Capture the cell that displays the provided text and extract its (X, Y) central coordinate. 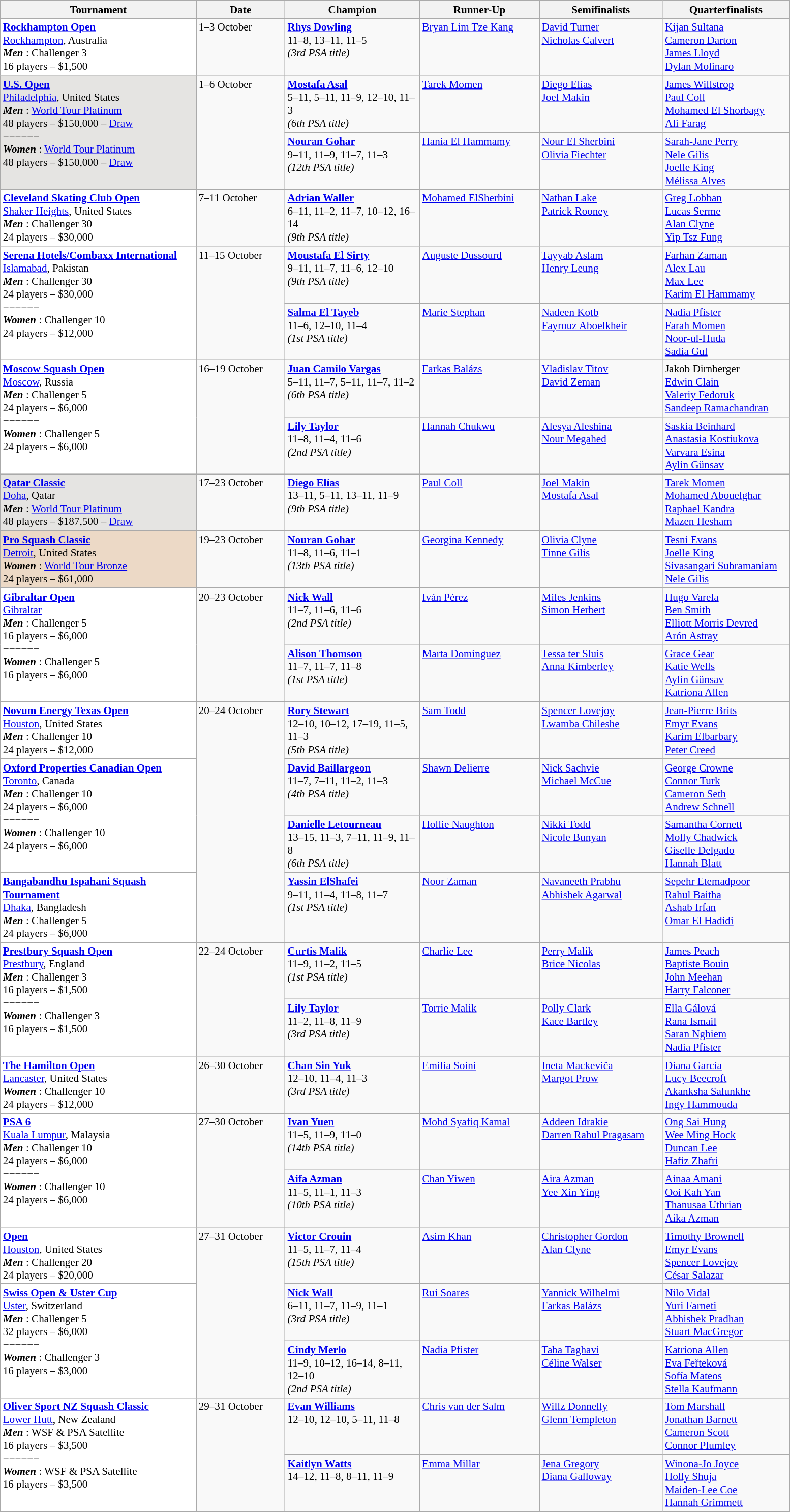
Danielle Letourneau13–15, 11–3, 7–11, 11–9, 11–8(6th PSA title) (353, 844)
Farhan Zaman Alex Lau Max Lee Karim El Hammamy (726, 275)
Joel Makin Mostafa Asal (600, 502)
Ineta Mackeviča Margot Prow (600, 1085)
22–24 October (241, 999)
Gibraltar Open Gibraltar Men : Challenger 516 players – $6,000 −−−−−− Women : Challenger 516 players – $6,000 (99, 645)
Winona-Jo Joyce Holly Shuja Maiden-Lee Coe Hannah Grimmett (726, 1483)
Olivia Clyne Tinne Gilis (600, 559)
Sarah-Jane Perry Nele Gilis Joelle King Mélissa Alves (726, 161)
Bryan Lim Tze Kang (480, 47)
19–23 October (241, 559)
Victor Crouin11–5, 11–7, 11–4(15th PSA title) (353, 1255)
Chan Sin Yuk12–10, 11–4, 11–3(3rd PSA title) (353, 1085)
Navaneeth Prabhu Abhishek Agarwal (600, 907)
Nikki Todd Nicole Bunyan (600, 844)
Tournament (99, 9)
Spencer Lovejoy Lwamba Chileshe (600, 730)
Nouran Gohar9–11, 11–9, 11–7, 11–3(12th PSA title) (353, 161)
PSA 6 Kuala Lumpur, Malaysia Men : Challenger 1024 players – $6,000−−−−−− Women : Challenger 1024 players – $6,000 (99, 1170)
Rhys Dowling11–8, 13–11, 11–5(3rd PSA title) (353, 47)
Moscow Squash Open Moscow, Russia Men : Challenger 524 players – $6,000 −−−−−− Women : Challenger 524 players – $6,000 (99, 417)
James Peach Baptiste Bouin John Meehan Harry Falconer (726, 971)
David Turner Nicholas Calvert (600, 47)
1–6 October (241, 132)
Katriona Allen Eva Feřteková Sofía Mateos Stella Kaufmann (726, 1369)
Nadia Pfister Farah Momen Noor-ul-Huda Sadia Gul (726, 332)
20–23 October (241, 645)
Aifa Azman11–5, 11–1, 11–3(10th PSA title) (353, 1199)
Farkas Balázs (480, 389)
Jena Gregory Diana Galloway (600, 1483)
Evan Williams12–10, 12–10, 5–11, 11–8 (353, 1426)
Swiss Open & Uster Cup Uster, Switzerland Men : Challenger 532 players – $6,000−−−−−− Women : Challenger 316 players – $3,000 (99, 1341)
Greg Lobban Lucas Serme Alan Clyne Yip Tsz Fung (726, 218)
Marie Stephan (480, 332)
Mostafa Asal5–11, 5–11, 11–9, 12–10, 11–3(6th PSA title) (353, 104)
Jakob Dirnberger Edwin Clain Valeriy Fedoruk Sandeep Ramachandran (726, 389)
Willz Donnelly Glenn Templeton (600, 1426)
Ella Gálová Rana Ismail Saran Nghiem Nadia Pfister (726, 1028)
Shawn Delierre (480, 787)
Oxford Properties Canadian Open Toronto, Canada Men : Challenger 1024 players – $6,000 −−−−−− Women : Challenger 1024 players – $6,000 (99, 815)
Hannah Chukwu (480, 446)
Tarek Momen (480, 104)
Ivan Yuen11–5, 11–9, 11–0(14th PSA title) (353, 1142)
Mohamed ElSherbini (480, 218)
Grace Gear Katie Wells Aylin Günsav Katriona Allen (726, 673)
Iván Pérez (480, 616)
7–11 October (241, 218)
Adrian Waller6–11, 11–2, 11–7, 10–12, 16–14(9th PSA title) (353, 218)
Semifinalists (600, 9)
Champion (353, 9)
Moustafa El Sirty9–11, 11–7, 11–6, 12–10(9th PSA title) (353, 275)
Jean-Pierre Brits Emyr Evans Karim Elbarbary Peter Creed (726, 730)
Cleveland Skating Club Open Shaker Heights, United States Men : Challenger 3024 players – $30,000 (99, 218)
27–31 October (241, 1312)
17–23 October (241, 502)
Ainaa Amani Ooi Kah Yan Thanusaa Uthrian Aika Azman (726, 1199)
Curtis Malik11–9, 11–2, 11–5(1st PSA title) (353, 971)
Nilo Vidal Yuri Farneti Abhishek Pradhan Stuart MacGregor (726, 1312)
Sepehr Etemadpoor Rahul Baitha Ashab Irfan Omar El Hadidi (726, 907)
Cindy Merlo11–9, 10–12, 16–14, 8–11, 12–10(2nd PSA title) (353, 1369)
Novum Energy Texas Open Houston, United States Men : Challenger 1024 players – $12,000 (99, 730)
Marta Domínguez (480, 673)
Prestbury Squash Open Prestbury, England Men : Challenger 316 players – $1,500−−−−−− Women : Challenger 316 players – $1,500 (99, 999)
27–30 October (241, 1170)
Rockhampton Open Rockhampton, Australia Men : Challenger 316 players – $1,500 (99, 47)
Yassin ElShafei9–11, 11–4, 11–8, 11–7(1st PSA title) (353, 907)
David Baillargeon11–7, 7–11, 11–2, 11–3(4th PSA title) (353, 787)
1–3 October (241, 47)
Addeen Idrakie Darren Rahul Pragasam (600, 1142)
Auguste Dussourd (480, 275)
Aira Azman Yee Xin Ying (600, 1199)
Qatar Classic Doha, Qatar Men : World Tour Platinum48 players – $187,500 – Draw (99, 502)
Tom Marshall Jonathan Barnett Cameron Scott Connor Plumley (726, 1426)
Nouran Gohar11–8, 11–6, 11–1(13th PSA title) (353, 559)
The Hamilton Open Lancaster, United States Women : Challenger 1024 players – $12,000 (99, 1085)
Diego Elías13–11, 5–11, 13–11, 11–9(9th PSA title) (353, 502)
Timothy Brownell Emyr Evans Spencer Lovejoy César Salazar (726, 1255)
11–15 October (241, 303)
Juan Camilo Vargas5–11, 11–7, 5–11, 11–7, 11–2(6th PSA title) (353, 389)
Serena Hotels/Combaxx International Islamabad, Pakistan Men : Challenger 3024 players – $30,000 −−−−−− Women : Challenger 1024 players – $12,000 (99, 303)
Hugo Varela Ben Smith Elliott Morris Devred Arón Astray (726, 616)
Emilia Soini (480, 1085)
Tayyab Aslam Henry Leung (600, 275)
Bangabandhu Ispahani Squash Tournament Dhaka, Bangladesh Men : Challenger 524 players – $6,000 (99, 907)
Nadia Pfister (480, 1369)
Tesni Evans Joelle King Sivasangari Subramaniam Nele Gilis (726, 559)
Ong Sai Hung Wee Ming Hock Duncan Lee Hafiz Zhafri (726, 1142)
Chris van der Salm (480, 1426)
Runner-Up (480, 9)
Tessa ter Sluis Anna Kimberley (600, 673)
Polly Clark Kace Bartley (600, 1028)
Nick Sachvie Michael McCue (600, 787)
Kaitlyn Watts14–12, 11–8, 8–11, 11–9 (353, 1483)
Christopher Gordon Alan Clyne (600, 1255)
Georgina Kennedy (480, 559)
Saskia Beinhard Anastasia Kostiukova Varvara Esina Aylin Günsav (726, 446)
Kijan Sultana Cameron Darton James Lloyd Dylan Molinaro (726, 47)
26–30 October (241, 1085)
George Crowne Connor Turk Cameron Seth Andrew Schnell (726, 787)
Diana García Lucy Beecroft Akanksha Salunkhe Ingy Hammouda (726, 1085)
Open Houston, United States Men : Challenger 2024 players – $20,000 (99, 1255)
Mohd Syafiq Kamal (480, 1142)
Sam Todd (480, 730)
Paul Coll (480, 502)
Vladislav Titov David Zeman (600, 389)
Alesya Aleshina Nour Megahed (600, 446)
Lily Taylor11–2, 11–8, 11–9(3rd PSA title) (353, 1028)
Charlie Lee (480, 971)
Salma El Tayeb11–6, 12–10, 11–4(1st PSA title) (353, 332)
Emma Millar (480, 1483)
Perry Malik Brice Nicolas (600, 971)
Diego Elías Joel Makin (600, 104)
16–19 October (241, 417)
29–31 October (241, 1455)
Rui Soares (480, 1312)
Alison Thomson11–7, 11–7, 11–8(1st PSA title) (353, 673)
Nick Wall6–11, 11–7, 11–9, 11–1(3rd PSA title) (353, 1312)
James Willstrop Paul Coll Mohamed El Shorbagy Ali Farag (726, 104)
Rory Stewart12–10, 10–12, 17–19, 11–5, 11–3(5th PSA title) (353, 730)
Miles Jenkins Simon Herbert (600, 616)
Torrie Malik (480, 1028)
Nour El Sherbini Olivia Fiechter (600, 161)
Lily Taylor11–8, 11–4, 11–6(2nd PSA title) (353, 446)
Tarek Momen Mohamed Abouelghar Raphael Kandra Mazen Hesham (726, 502)
Hollie Naughton (480, 844)
Chan Yiwen (480, 1199)
Date (241, 9)
Nadeen Kotb Fayrouz Aboelkheir (600, 332)
Nathan Lake Patrick Rooney (600, 218)
20–24 October (241, 822)
Samantha Cornett Molly Chadwick Giselle Delgado Hannah Blatt (726, 844)
Yannick Wilhelmi Farkas Balázs (600, 1312)
Noor Zaman (480, 907)
Pro Squash Classic Detroit, United States Women : World Tour Bronze24 players – $61,000 (99, 559)
Taba Taghavi Céline Walser (600, 1369)
Asim Khan (480, 1255)
Quarterfinalists (726, 9)
Hania El Hammamy (480, 161)
Nick Wall11–7, 11–6, 11–6(2nd PSA title) (353, 616)
